From the cell containing the given text, extract its center point as [X, Y] coordinate. 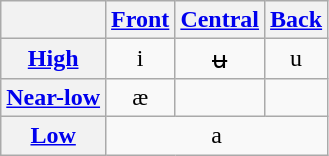
Back [296, 20]
u [296, 59]
æ [140, 97]
Near-low [54, 97]
Central [220, 20]
Front [140, 20]
Low [54, 135]
ʉ [220, 59]
a [217, 135]
i [140, 59]
High [54, 59]
